Scan for the cell matching the given text and deliver its [x, y] coordinate at center. 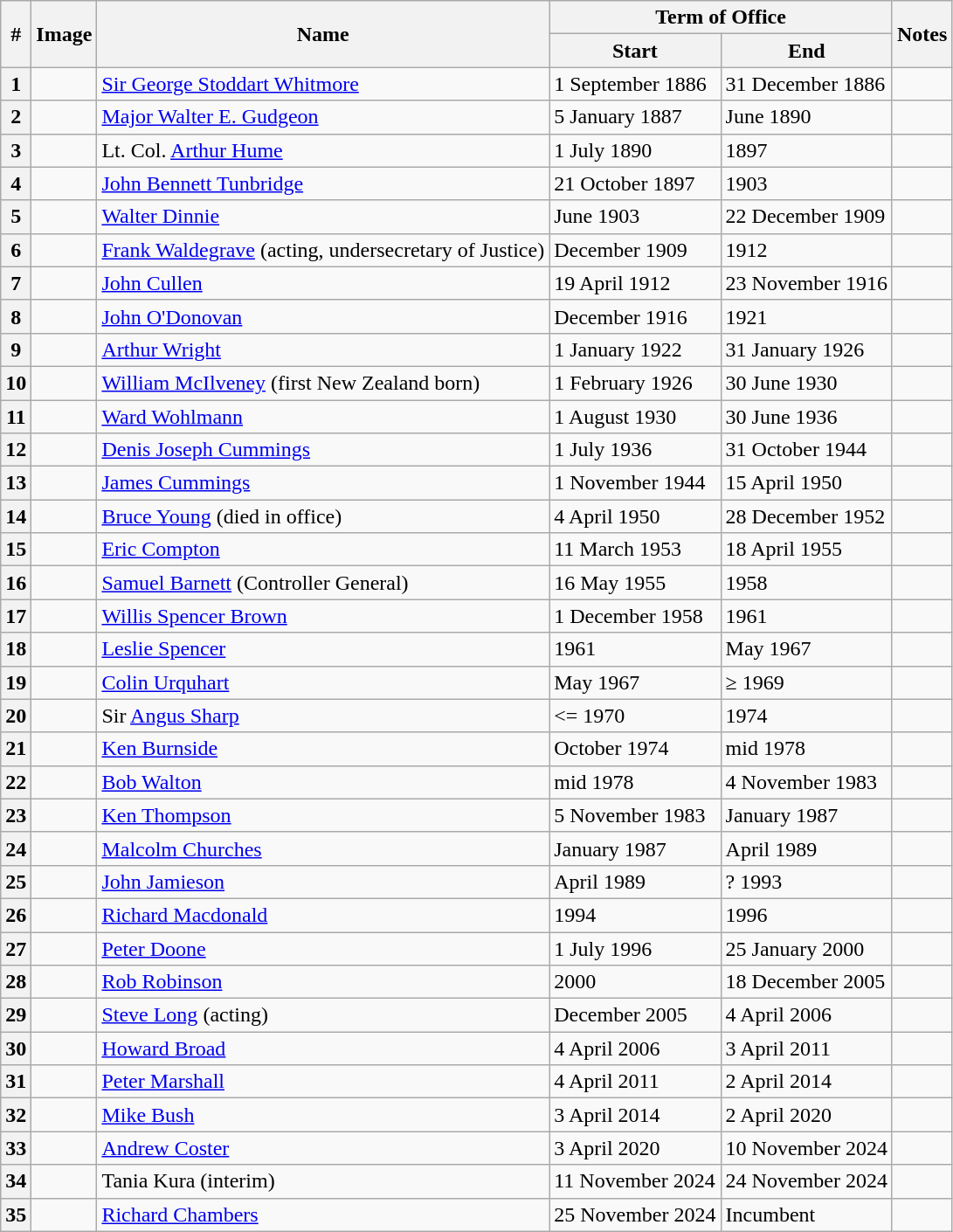
2 April 2014 [806, 1082]
Ken Thompson [323, 815]
31 [16, 1082]
5 November 1983 [635, 815]
17 [16, 616]
James Cummings [323, 483]
15 [16, 550]
June 1890 [806, 117]
13 [16, 483]
4 April 2011 [635, 1082]
27 [16, 948]
December 1909 [635, 250]
1921 [806, 316]
Ken Burnside [323, 749]
22 [16, 782]
Steve Long (acting) [323, 1015]
3 [16, 150]
Peter Doone [323, 948]
28 [16, 982]
30 June 1930 [806, 383]
30 [16, 1049]
1 July 1890 [635, 150]
6 [16, 250]
12 [16, 450]
18 April 1955 [806, 550]
Leslie Spencer [323, 649]
Andrew Coster [323, 1148]
William McIlveney (first New Zealand born) [323, 383]
3 April 2020 [635, 1148]
31 December 1886 [806, 84]
John Jamieson [323, 882]
32 [16, 1115]
18 [16, 649]
Howard Broad [323, 1049]
Eric Compton [323, 550]
29 [16, 1015]
2 [16, 117]
5 January 1887 [635, 117]
1897 [806, 150]
Richard Chambers [323, 1215]
John O'Donovan [323, 316]
Willis Spencer Brown [323, 616]
Tania Kura (interim) [323, 1181]
Ward Wohlmann [323, 417]
≥ 1969 [806, 682]
Incumbent [806, 1215]
19 April 1912 [635, 283]
1 July 1936 [635, 450]
1 [16, 84]
Richard Macdonald [323, 915]
31 January 1926 [806, 350]
1 August 1930 [635, 417]
Bruce Young (died in office) [323, 516]
Term of Office [722, 17]
8 [16, 316]
30 June 1936 [806, 417]
34 [16, 1181]
10 [16, 383]
1958 [806, 583]
16 May 1955 [635, 583]
Samuel Barnett (Controller General) [323, 583]
1996 [806, 915]
1903 [806, 183]
23 [16, 815]
1912 [806, 250]
? 1993 [806, 882]
25 [16, 882]
Walter Dinnie [323, 217]
11 March 1953 [635, 550]
7 [16, 283]
Image [65, 34]
# [16, 34]
2000 [635, 982]
1974 [806, 716]
Malcolm Churches [323, 848]
1 November 1944 [635, 483]
5 [16, 217]
11 November 2024 [635, 1181]
10 November 2024 [806, 1148]
23 November 1916 [806, 283]
John Bennett Tunbridge [323, 183]
Rob Robinson [323, 982]
Bob Walton [323, 782]
33 [16, 1148]
End [806, 51]
35 [16, 1215]
1 September 1886 [635, 84]
4 April 1950 [635, 516]
October 1974 [635, 749]
2 April 2020 [806, 1115]
25 January 2000 [806, 948]
24 November 2024 [806, 1181]
December 1916 [635, 316]
26 [16, 915]
11 [16, 417]
Start [635, 51]
John Cullen [323, 283]
Lt. Col. Arthur Hume [323, 150]
December 2005 [635, 1015]
3 April 2014 [635, 1115]
Major Walter E. Gudgeon [323, 117]
Notes [922, 34]
<= 1970 [635, 716]
21 [16, 749]
Mike Bush [323, 1115]
24 [16, 848]
Name [323, 34]
Colin Urquhart [323, 682]
Sir George Stoddart Whitmore [323, 84]
20 [16, 716]
9 [16, 350]
4 [16, 183]
1 February 1926 [635, 383]
31 October 1944 [806, 450]
25 November 2024 [635, 1215]
1 July 1996 [635, 948]
21 October 1897 [635, 183]
15 April 1950 [806, 483]
16 [16, 583]
Frank Waldegrave (acting, undersecretary of Justice) [323, 250]
19 [16, 682]
28 December 1952 [806, 516]
Arthur Wright [323, 350]
18 December 2005 [806, 982]
4 November 1983 [806, 782]
Denis Joseph Cummings [323, 450]
Sir Angus Sharp [323, 716]
1 January 1922 [635, 350]
1 December 1958 [635, 616]
Peter Marshall [323, 1082]
1994 [635, 915]
June 1903 [635, 217]
22 December 1909 [806, 217]
3 April 2011 [806, 1049]
14 [16, 516]
